Extract the (x, y) coordinate from the center of the cell holding the provided text.  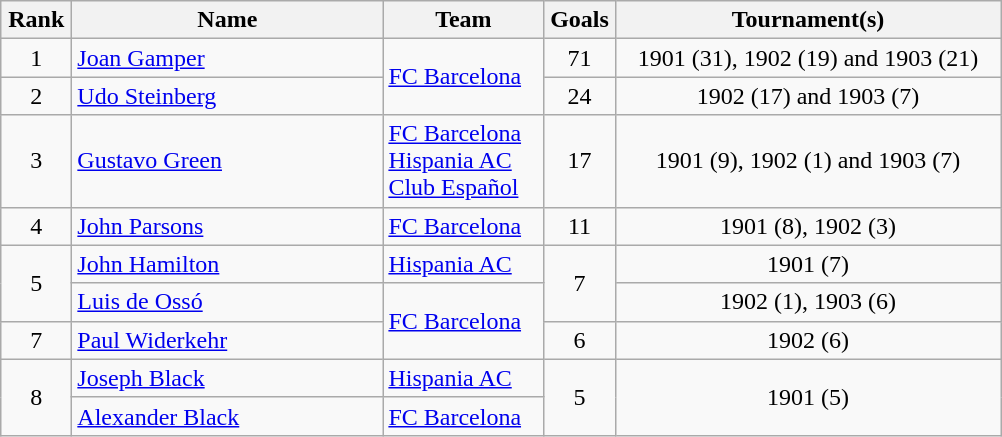
1901 (7) (808, 264)
John Hamilton (228, 264)
1901 (5) (808, 397)
Joan Gamper (228, 58)
11 (580, 226)
1902 (6) (808, 340)
Paul Widerkehr (228, 340)
4 (36, 226)
Udo Steinberg (228, 96)
Rank (36, 20)
1902 (1), 1903 (6) (808, 302)
2 (36, 96)
1901 (9), 1902 (1) and 1903 (7) (808, 161)
71 (580, 58)
6 (580, 340)
John Parsons (228, 226)
1 (36, 58)
Name (228, 20)
FC BarcelonaHispania ACClub Español (464, 161)
8 (36, 397)
1901 (31), 1902 (19) and 1903 (21) (808, 58)
Team (464, 20)
1901 (8), 1902 (3) (808, 226)
1902 (17) and 1903 (7) (808, 96)
17 (580, 161)
Luis de Ossó (228, 302)
Alexander Black (228, 416)
Joseph Black (228, 378)
Tournament(s) (808, 20)
24 (580, 96)
Goals (580, 20)
Gustavo Green (228, 161)
3 (36, 161)
